Identify which cell holds the provided text, then report its (X, Y) central coordinate. 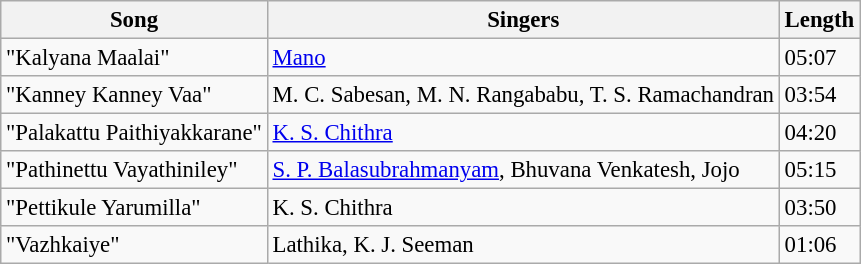
"Kalyana Maalai" (134, 58)
Length (819, 20)
01:06 (819, 245)
"Vazhkaiye" (134, 245)
03:50 (819, 208)
04:20 (819, 133)
Singers (523, 20)
05:07 (819, 58)
Song (134, 20)
"Kanney Kanney Vaa" (134, 95)
M. C. Sabesan, M. N. Rangababu, T. S. Ramachandran (523, 95)
S. P. Balasubrahmanyam, Bhuvana Venkatesh, Jojo (523, 170)
Lathika, K. J. Seeman (523, 245)
"Pettikule Yarumilla" (134, 208)
"Palakattu Paithiyakkarane" (134, 133)
03:54 (819, 95)
"Pathinettu Vayathiniley" (134, 170)
Mano (523, 58)
05:15 (819, 170)
